Pinpoint the cell where the given text exists, returning its [x, y] midpoint coordinate. 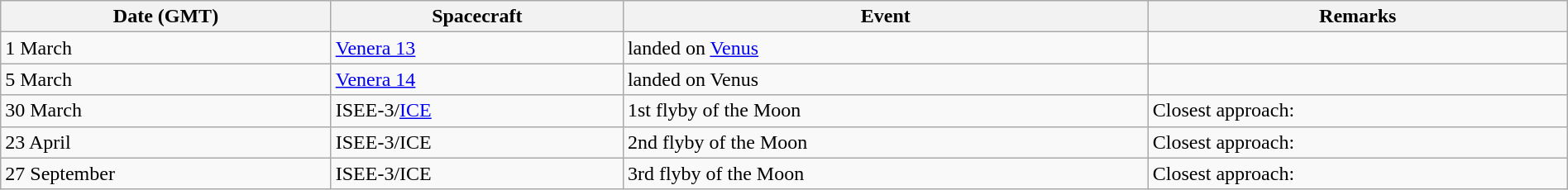
Spacecraft [476, 17]
30 March [165, 111]
23 April [165, 142]
27 September [165, 173]
Event [885, 17]
Remarks [1358, 17]
3rd flyby of the Moon [885, 173]
5 March [165, 79]
1 March [165, 48]
Venera 13 [476, 48]
1st flyby of the Moon [885, 111]
Date (GMT) [165, 17]
2nd flyby of the Moon [885, 142]
Venera 14 [476, 79]
